Find where the given text appears and provide that cell's center as [x, y] coordinate. 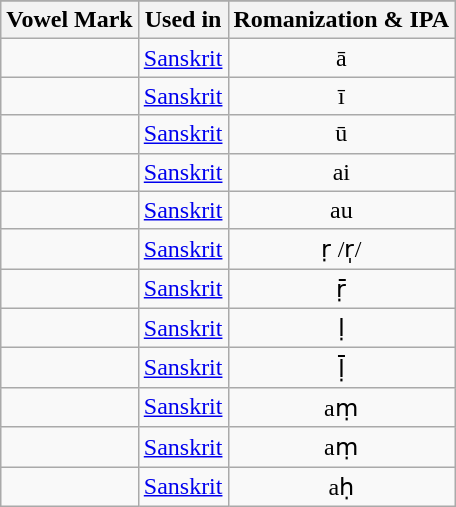
Romanization & IPA [342, 20]
aḥ [342, 486]
ṝ [342, 289]
ā [342, 58]
ai [342, 172]
ṛ /r̩/ [342, 249]
ḹ [342, 368]
ḷ [342, 328]
Used in [183, 20]
au [342, 210]
ī [342, 96]
Vowel Mark [70, 20]
ū [342, 134]
